Capture the cell that displays the provided text and extract its (X, Y) central coordinate. 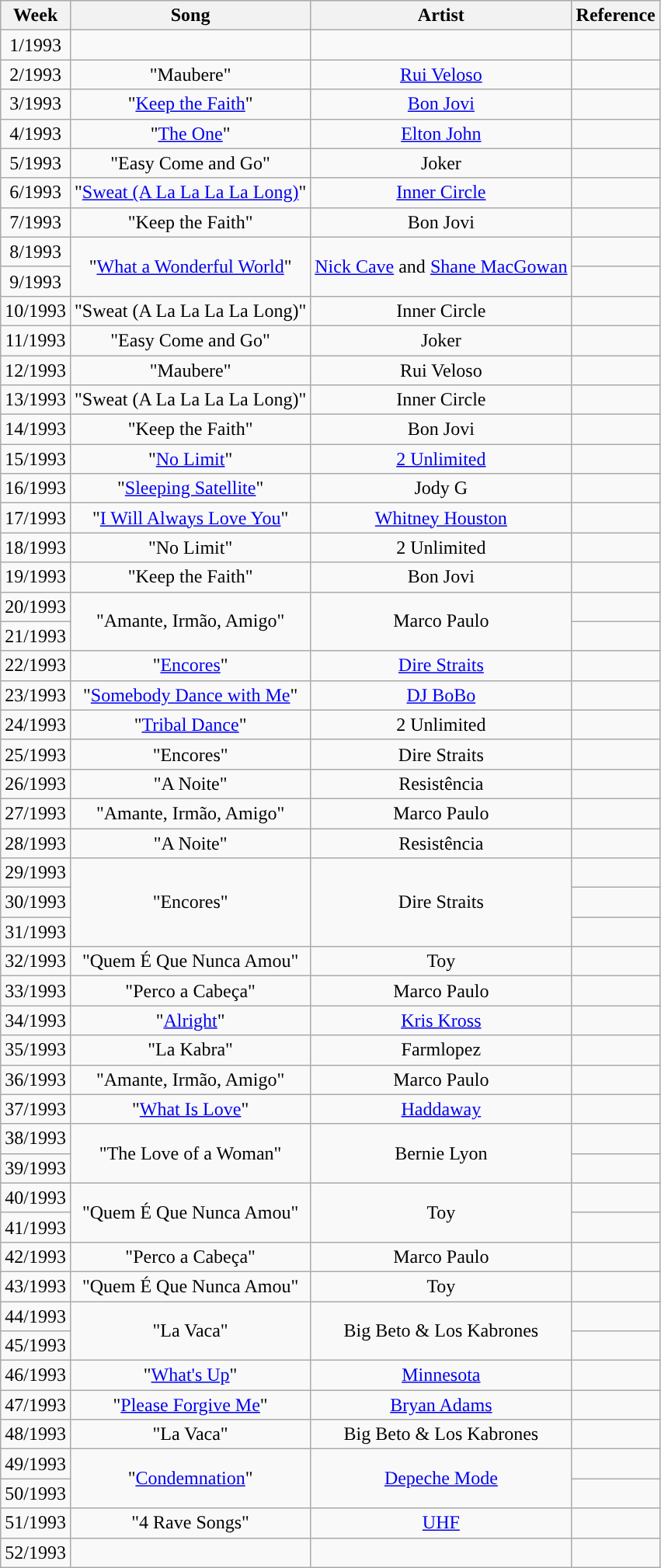
1/1993 (36, 45)
"The One" (190, 134)
3/1993 (36, 104)
46/1993 (36, 1375)
"I Will Always Love You" (190, 518)
"The Love of a Woman" (190, 1153)
39/1993 (36, 1168)
"La Kabra" (190, 1050)
25/1993 (36, 754)
Minnesota (441, 1375)
"Please Forgive Me" (190, 1405)
18/1993 (36, 548)
14/1993 (36, 429)
44/1993 (36, 1316)
"4 Rave Songs" (190, 1523)
UHF (441, 1523)
37/1993 (36, 1109)
Nick Cave and Shane MacGowan (441, 266)
15/1993 (36, 459)
47/1993 (36, 1405)
45/1993 (36, 1346)
DJ BoBo (441, 695)
7/1993 (36, 222)
22/1993 (36, 666)
29/1993 (36, 873)
28/1993 (36, 843)
27/1993 (36, 813)
Elton John (441, 134)
4/1993 (36, 134)
Haddaway (441, 1109)
38/1993 (36, 1139)
Reference (615, 16)
"Condemnation" (190, 1479)
Week (36, 16)
24/1993 (36, 725)
34/1993 (36, 1020)
"What a Wonderful World" (190, 266)
20/1993 (36, 607)
35/1993 (36, 1050)
49/1993 (36, 1464)
17/1993 (36, 518)
43/1993 (36, 1286)
Artist (441, 16)
"What's Up" (190, 1375)
41/1993 (36, 1227)
"Alright" (190, 1020)
Depeche Mode (441, 1479)
16/1993 (36, 488)
30/1993 (36, 902)
Bernie Lyon (441, 1153)
Kris Kross (441, 1020)
"What Is Love" (190, 1109)
48/1993 (36, 1434)
Whitney Houston (441, 518)
33/1993 (36, 991)
8/1993 (36, 252)
"Sleeping Satellite" (190, 488)
5/1993 (36, 163)
32/1993 (36, 961)
31/1993 (36, 932)
11/1993 (36, 340)
Song (190, 16)
"Tribal Dance" (190, 725)
Jody G (441, 488)
Farmlopez (441, 1050)
"Somebody Dance with Me" (190, 695)
42/1993 (36, 1257)
52/1993 (36, 1552)
51/1993 (36, 1523)
19/1993 (36, 577)
10/1993 (36, 311)
50/1993 (36, 1493)
40/1993 (36, 1198)
26/1993 (36, 784)
13/1993 (36, 400)
2/1993 (36, 75)
12/1993 (36, 370)
36/1993 (36, 1080)
6/1993 (36, 193)
Bryan Adams (441, 1405)
21/1993 (36, 636)
23/1993 (36, 695)
9/1993 (36, 281)
